For the text-containing cell, return its midpoint in (x, y) coordinate format. 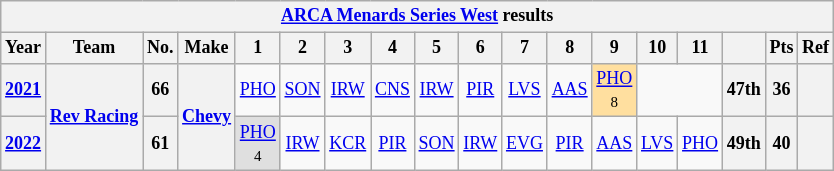
40 (782, 144)
PHO8 (614, 90)
No. (160, 48)
8 (570, 48)
EVG (525, 144)
PHO4 (258, 144)
3 (348, 48)
KCR (348, 144)
Year (24, 48)
66 (160, 90)
Team (94, 48)
6 (480, 48)
36 (782, 90)
5 (436, 48)
9 (614, 48)
7 (525, 48)
CNS (393, 90)
Rev Racing (94, 116)
49th (744, 144)
Chevy (207, 116)
11 (700, 48)
4 (393, 48)
1 (258, 48)
2022 (24, 144)
Make (207, 48)
Ref (816, 48)
Pts (782, 48)
ARCA Menards Series West results (418, 16)
61 (160, 144)
2 (302, 48)
2021 (24, 90)
10 (658, 48)
47th (744, 90)
